Return [x, y] of the center of cell containing provided text 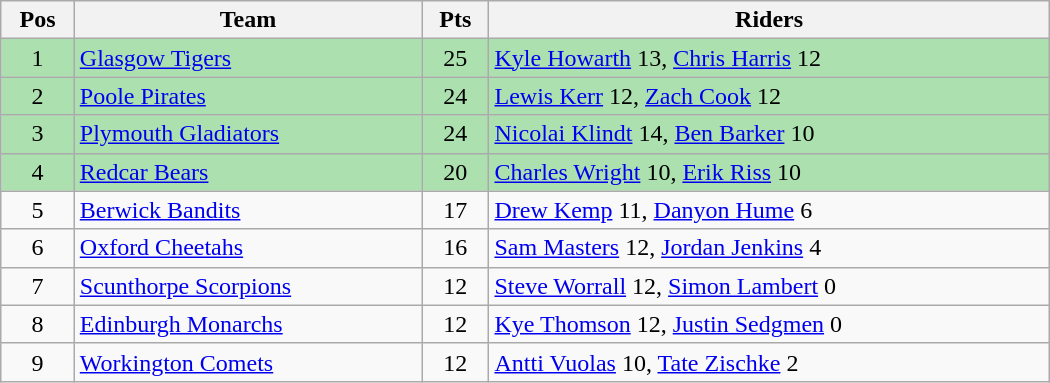
Lewis Kerr 12, Zach Cook 12 [769, 96]
25 [456, 58]
Poole Pirates [248, 96]
Charles Wright 10, Erik Riss 10 [769, 172]
5 [38, 210]
6 [38, 248]
Riders [769, 20]
Workington Comets [248, 362]
9 [38, 362]
Team [248, 20]
3 [38, 134]
8 [38, 324]
Scunthorpe Scorpions [248, 286]
Pos [38, 20]
2 [38, 96]
Glasgow Tigers [248, 58]
Pts [456, 20]
1 [38, 58]
Kye Thomson 12, Justin Sedgmen 0 [769, 324]
Edinburgh Monarchs [248, 324]
Sam Masters 12, Jordan Jenkins 4 [769, 248]
20 [456, 172]
Plymouth Gladiators [248, 134]
Steve Worrall 12, Simon Lambert 0 [769, 286]
Berwick Bandits [248, 210]
7 [38, 286]
Oxford Cheetahs [248, 248]
Kyle Howarth 13, Chris Harris 12 [769, 58]
Antti Vuolas 10, Tate Zischke 2 [769, 362]
Redcar Bears [248, 172]
Drew Kemp 11, Danyon Hume 6 [769, 210]
17 [456, 210]
16 [456, 248]
4 [38, 172]
Nicolai Klindt 14, Ben Barker 10 [769, 134]
